Locate the cell with the specified text and output its (x, y) center coordinate. 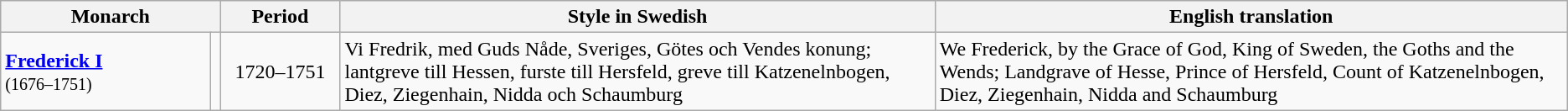
1720–1751 (280, 71)
Monarch (111, 17)
Frederick I(1676–1751) (106, 71)
Period (280, 17)
Style in Swedish (637, 17)
English translation (1251, 17)
